Return (x, y) of the center of cell containing provided text 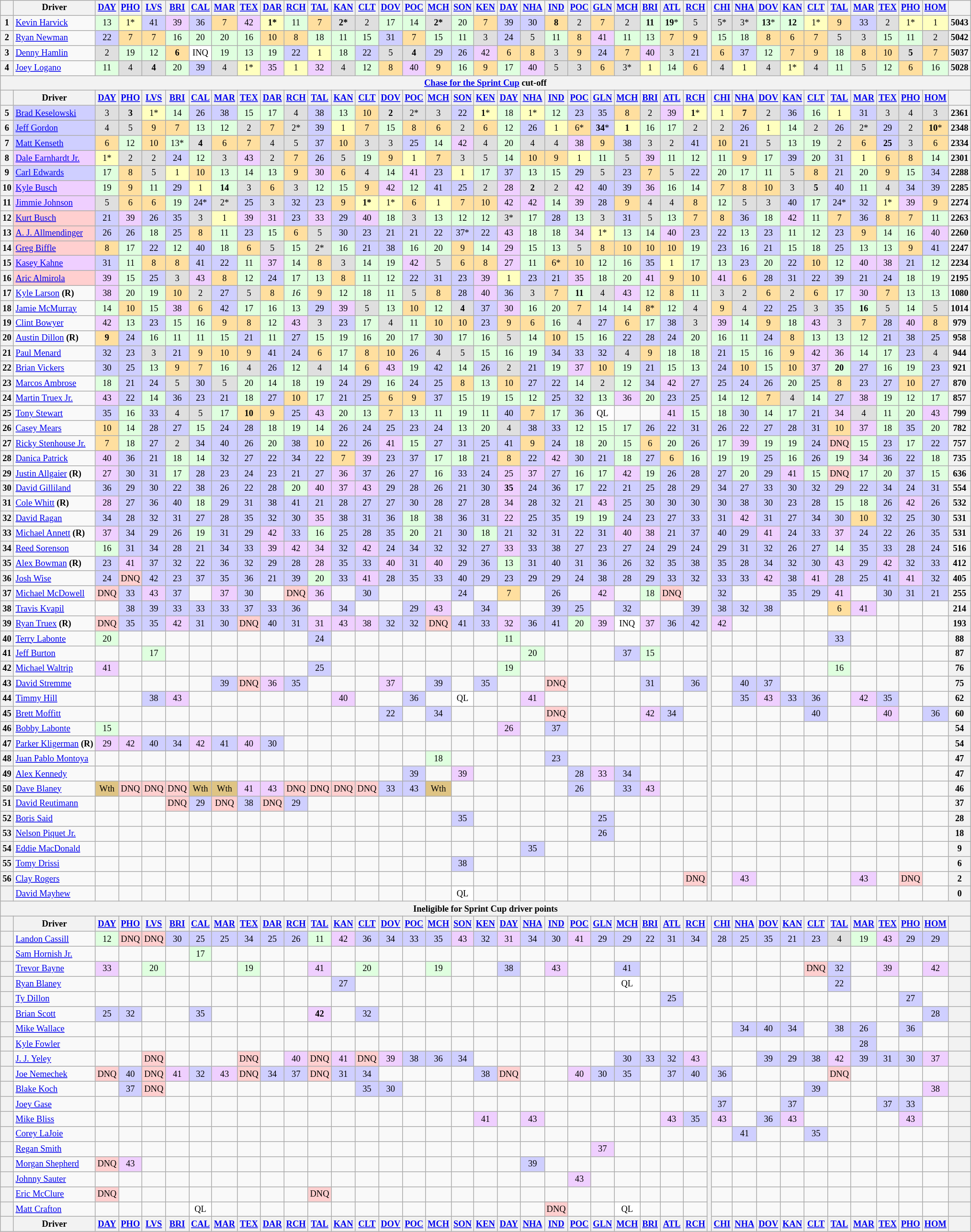
Greg Biffle (55, 248)
55 (7, 864)
Jeff Gordon (55, 128)
Clint Bowyer (55, 324)
Timmy Hill (55, 699)
Cole Whitt (R) (55, 504)
2263 (960, 218)
Ineligible for Sprint Cup driver points (485, 909)
Brad Keselowski (55, 113)
45 (7, 713)
5043 (960, 23)
Michael Waltrip (55, 668)
5037 (960, 53)
8* (650, 308)
Kyle Larson (R) (55, 293)
Jeff Burton (55, 654)
10* (936, 128)
David Mayhew (55, 893)
Alex Bowman (R) (55, 563)
Parker Kligerman (R) (55, 744)
19* (671, 23)
David Reutimann (55, 803)
Clay Rogers (55, 879)
Justin Allgaier (R) (55, 473)
Brian Scott (55, 1014)
Ryan Newman (55, 38)
Kasey Kahne (55, 263)
Marcos Ambrose (55, 383)
857 (960, 398)
193 (960, 623)
Brett Moffitt (55, 713)
Corey LaJoie (55, 1134)
56 (7, 879)
Mike Bliss (55, 1119)
Juan Pablo Montoya (55, 758)
Trevor Bayne (55, 969)
49 (7, 774)
532 (960, 504)
52 (7, 819)
Travis Kvapil (55, 608)
Matt Kenseth (55, 143)
5042 (960, 38)
Morgan Shepherd (55, 1164)
87 (960, 654)
48 (7, 758)
2274 (960, 203)
Michael McDowell (55, 594)
921 (960, 369)
958 (960, 338)
979 (960, 324)
Michael Annett (R) (55, 533)
Denny Hamlin (55, 53)
Jamie McMurray (55, 308)
2288 (960, 173)
Aric Almirola (55, 279)
Danica Patrick (55, 459)
62 (960, 699)
Mike Wallace (55, 1029)
J. J. Yeley (55, 1059)
Carl Edwards (55, 173)
Tony Stewart (55, 414)
516 (960, 549)
Kyle Fowler (55, 1044)
255 (960, 594)
53 (7, 834)
1080 (960, 293)
Landon Cassill (55, 938)
37* (463, 233)
870 (960, 383)
5028 (960, 68)
David Gilliland (55, 488)
Ryan Truex (R) (55, 623)
David Ragan (55, 518)
Austin Dillon (R) (55, 338)
799 (960, 414)
75 (960, 684)
Johnny Sauter (55, 1179)
2234 (960, 263)
2361 (960, 113)
Kurt Busch (55, 218)
Joe Nemechek (55, 1074)
214 (960, 608)
Tomy Drissi (55, 864)
405 (960, 578)
2348 (960, 128)
Dave Blaney (55, 789)
50 (7, 789)
David Stremme (55, 684)
Brian Vickers (55, 369)
Kyle Busch (55, 188)
2195 (960, 279)
Eddie MacDonald (55, 848)
2334 (960, 143)
Josh Wise (55, 578)
76 (960, 668)
Bobby Labonte (55, 729)
60 (960, 713)
Boris Said (55, 819)
Regan Smith (55, 1149)
Sam Hornish Jr. (55, 954)
44 (7, 699)
735 (960, 459)
Dale Earnhardt Jr. (55, 158)
2260 (960, 233)
Martin Truex Jr. (55, 398)
Chase for the Sprint Cup cut-off (485, 83)
2285 (960, 188)
Nelson Piquet Jr. (55, 834)
2247 (960, 248)
5* (722, 23)
Matt Crafton (55, 1209)
Ryan Blaney (55, 983)
Alex Kennedy (55, 774)
34* (602, 128)
Reed Sorenson (55, 549)
412 (960, 563)
2301 (960, 158)
Blake Koch (55, 1089)
88 (960, 639)
Terry Labonte (55, 639)
Ty Dillon (55, 999)
Casey Mears (55, 428)
Kevin Harvick (55, 23)
636 (960, 473)
0 (960, 893)
A. J. Allmendinger (55, 233)
Eric McClure (55, 1194)
Paul Menard (55, 353)
944 (960, 353)
Jimmie Johnson (55, 203)
Joey Gase (55, 1104)
Ricky Stenhouse Jr. (55, 443)
782 (960, 428)
Joey Logano (55, 68)
554 (960, 488)
1014 (960, 308)
51 (7, 803)
757 (960, 443)
